Find where the given text appears and provide that cell's center as [x, y] coordinate. 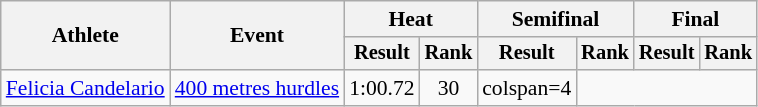
400 metres hurdles [257, 88]
Athlete [86, 36]
1:00.72 [382, 88]
30 [449, 88]
Event [257, 36]
Final [696, 19]
Heat [410, 19]
Semifinal [556, 19]
colspan=4 [526, 88]
Felicia Candelario [86, 88]
